For the text-containing cell, return its midpoint in (x, y) coordinate format. 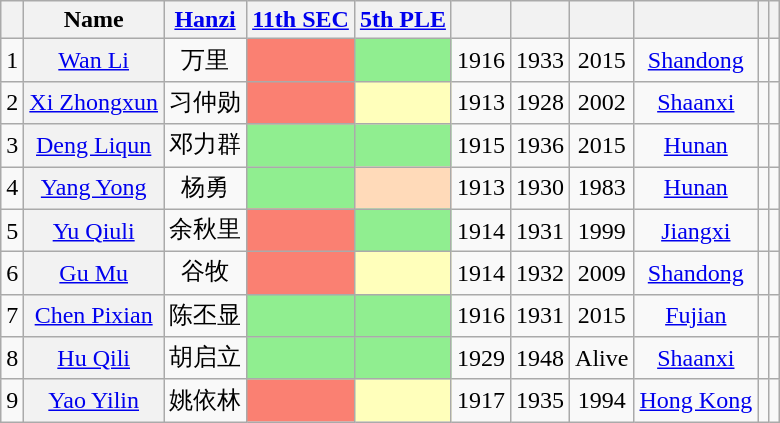
1983 (602, 188)
1936 (540, 146)
1948 (540, 358)
胡启立 (206, 358)
陈丕显 (206, 316)
2 (12, 102)
姚依林 (206, 400)
9 (12, 400)
Yao Yilin (94, 400)
7 (12, 316)
1929 (480, 358)
Chen Pixian (94, 316)
Hu Qili (94, 358)
Yang Yong (94, 188)
Fujian (696, 316)
1932 (540, 274)
Name (94, 20)
Jiangxi (696, 230)
Deng Liqun (94, 146)
1928 (540, 102)
Xi Zhongxun (94, 102)
1915 (480, 146)
3 (12, 146)
2002 (602, 102)
2009 (602, 274)
Hong Kong (696, 400)
5 (12, 230)
习仲勋 (206, 102)
8 (12, 358)
杨勇 (206, 188)
1935 (540, 400)
余秋里 (206, 230)
5th PLE (402, 20)
1917 (480, 400)
邓力群 (206, 146)
Hanzi (206, 20)
Wan Li (94, 60)
11th SEC (301, 20)
谷牧 (206, 274)
1 (12, 60)
Alive (602, 358)
Yu Qiuli (94, 230)
1999 (602, 230)
1933 (540, 60)
1994 (602, 400)
万里 (206, 60)
Gu Mu (94, 274)
1930 (540, 188)
4 (12, 188)
6 (12, 274)
